Pinpoint the cell where the given text exists, returning its [X, Y] midpoint coordinate. 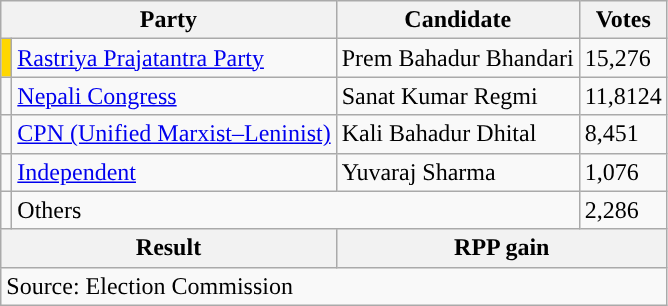
1,076 [623, 172]
Source: Election Commission [334, 286]
Nepali Congress [174, 96]
CPN (Unified Marxist–Leninist) [174, 134]
Rastriya Prajatantra Party [174, 58]
2,286 [623, 210]
11,8124 [623, 96]
Independent [174, 172]
Votes [623, 20]
Others [296, 210]
Kali Bahadur Dhital [458, 134]
Sanat Kumar Regmi [458, 96]
Party [168, 20]
15,276 [623, 58]
Result [168, 248]
8,451 [623, 134]
Yuvaraj Sharma [458, 172]
RPP gain [502, 248]
Candidate [458, 20]
Prem Bahadur Bhandari [458, 58]
